Extract the [x, y] coordinate from the center of the cell holding the provided text.  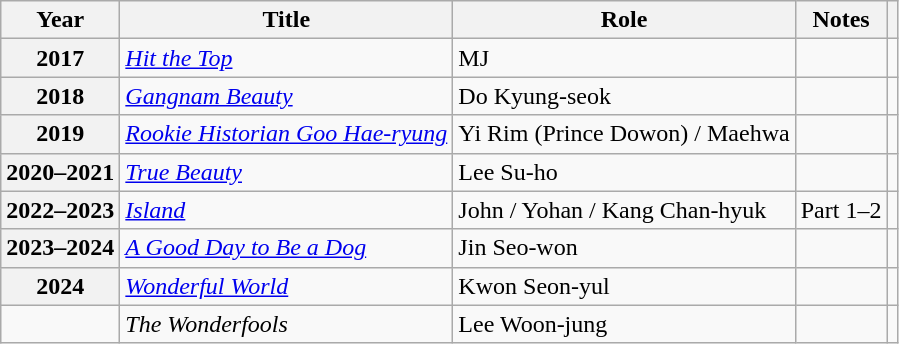
Jin Seo-won [624, 248]
MJ [624, 58]
Kwon Seon-yul [624, 286]
Notes [841, 20]
Wonderful World [286, 286]
2024 [60, 286]
Gangnam Beauty [286, 96]
Rookie Historian Goo Hae-ryung [286, 134]
2019 [60, 134]
John / Yohan / Kang Chan-hyuk [624, 210]
2017 [60, 58]
Island [286, 210]
Role [624, 20]
2020–2021 [60, 172]
Part 1–2 [841, 210]
Lee Woon-jung [624, 324]
Yi Rim (Prince Dowon) / Maehwa [624, 134]
2023–2024 [60, 248]
2022–2023 [60, 210]
2018 [60, 96]
Do Kyung-seok [624, 96]
The Wonderfools [286, 324]
Year [60, 20]
Hit the Top [286, 58]
Lee Su-ho [624, 172]
True Beauty [286, 172]
A Good Day to Be a Dog [286, 248]
Title [286, 20]
